Capture the cell that displays the provided text and extract its (x, y) central coordinate. 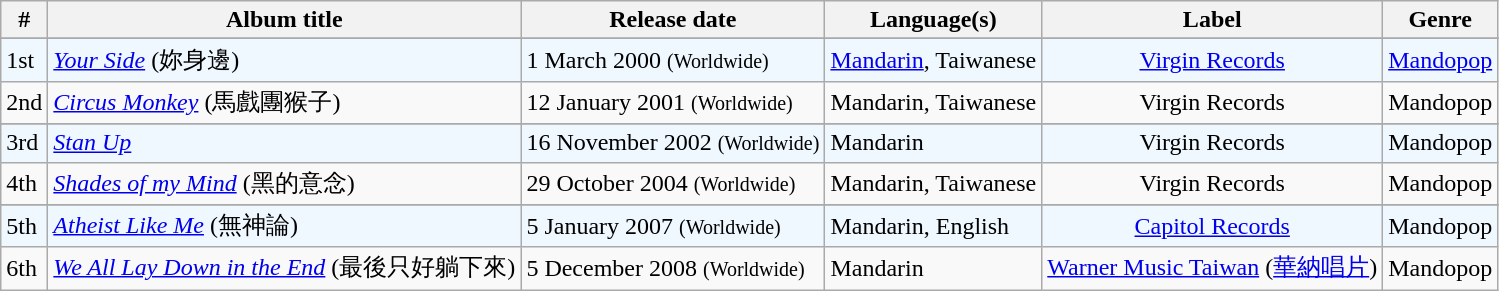
Mandarin, English (934, 226)
Language(s) (934, 20)
Release date (673, 20)
Genre (1440, 20)
12 January 2001 (Worldwide) (673, 102)
1 March 2000 (Worldwide) (673, 60)
6th (24, 268)
Warner Music Taiwan (華納唱片) (1212, 268)
1st (24, 60)
Album title (284, 20)
Shades of my Mind (黑的意念) (284, 184)
Your Side (妳身邊) (284, 60)
We All Lay Down in the End (最後只好躺下來) (284, 268)
5 December 2008 (Worldwide) (673, 268)
5 January 2007 (Worldwide) (673, 226)
29 October 2004 (Worldwide) (673, 184)
Stan Up (284, 143)
# (24, 20)
Capitol Records (1212, 226)
2nd (24, 102)
Atheist Like Me (無神論) (284, 226)
3rd (24, 143)
4th (24, 184)
16 November 2002 (Worldwide) (673, 143)
Circus Monkey (馬戲團猴子) (284, 102)
Label (1212, 20)
5th (24, 226)
